Identify which cell holds the provided text, then report its (x, y) central coordinate. 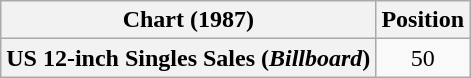
50 (423, 58)
Position (423, 20)
Chart (1987) (188, 20)
US 12-inch Singles Sales (Billboard) (188, 58)
